Scan for the cell matching the given text and deliver its [x, y] coordinate at center. 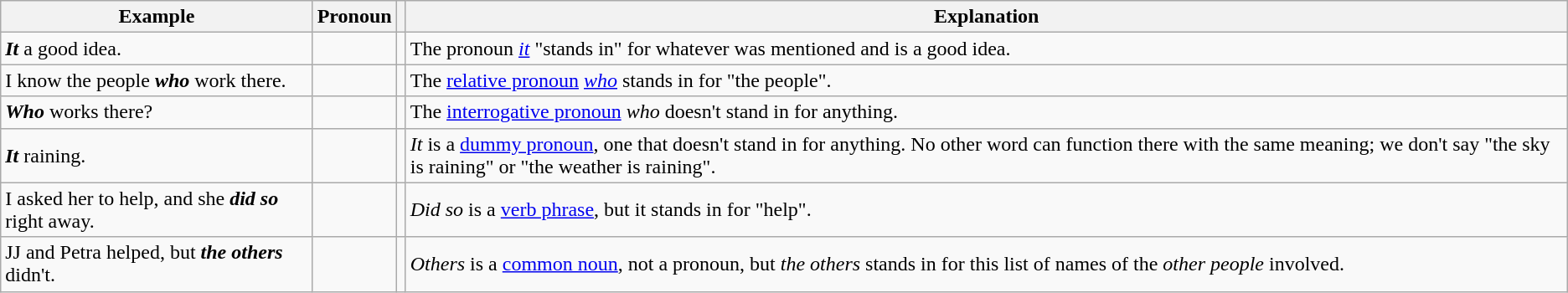
Pronoun [354, 17]
I asked her to help, and she did so right away. [157, 209]
The interrogative pronoun who doesn't stand in for anything. [987, 112]
I know the people who work there. [157, 80]
Explanation [987, 17]
Example [157, 17]
Who works there? [157, 112]
JJ and Petra helped, but the others didn't. [157, 265]
The pronoun it "stands in" for whatever was mentioned and is a good idea. [987, 49]
It a good idea. [157, 49]
Did so is a verb phrase, but it stands in for "help". [987, 209]
It raining. [157, 156]
The relative pronoun who stands in for "the people". [987, 80]
Others is a common noun, not a pronoun, but the others stands in for this list of names of the other people involved. [987, 265]
